Capture the cell that displays the provided text and extract its (X, Y) central coordinate. 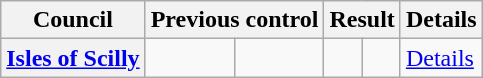
Previous control (234, 20)
Result (362, 20)
Isles of Scilly (73, 58)
Council (73, 20)
